Provide the (x, y) coordinate of the cell's center where the given text is located.  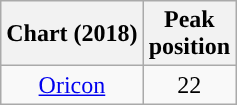
Peakposition (189, 34)
22 (189, 85)
Oricon (72, 85)
Chart (2018) (72, 34)
